Pinpoint the cell where the given text exists, returning its (x, y) midpoint coordinate. 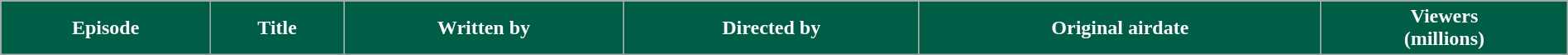
Title (278, 28)
Directed by (771, 28)
Written by (485, 28)
Viewers(millions) (1444, 28)
Original airdate (1120, 28)
Episode (106, 28)
